Pinpoint the cell where the given text exists, returning its (X, Y) midpoint coordinate. 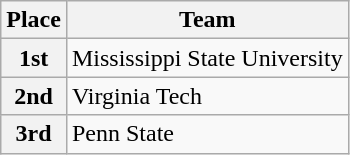
3rd (34, 134)
Mississippi State University (207, 58)
Place (34, 20)
2nd (34, 96)
Virginia Tech (207, 96)
Team (207, 20)
Penn State (207, 134)
1st (34, 58)
